Return the (x, y) coordinate for the center point of the cell that contains the specified text.  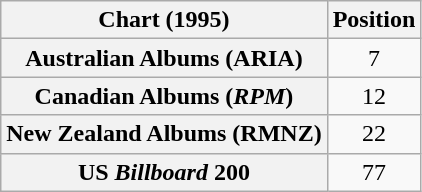
12 (374, 96)
22 (374, 134)
Position (374, 20)
77 (374, 172)
US Billboard 200 (164, 172)
7 (374, 58)
Canadian Albums (RPM) (164, 96)
Chart (1995) (164, 20)
New Zealand Albums (RMNZ) (164, 134)
Australian Albums (ARIA) (164, 58)
